Scan for the cell matching the given text and deliver its (x, y) coordinate at center. 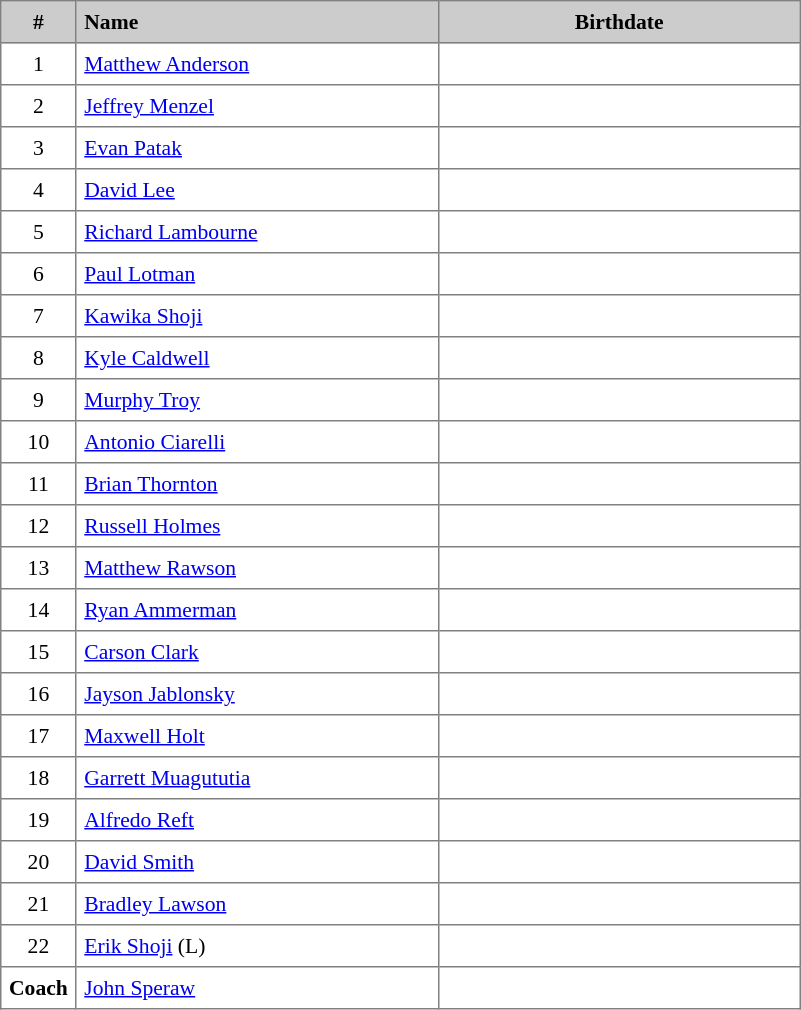
Birthdate (619, 22)
Matthew Anderson (257, 64)
Brian Thornton (257, 484)
18 (38, 778)
Garrett Muagututia (257, 778)
Paul Lotman (257, 274)
Kawika Shoji (257, 316)
8 (38, 358)
16 (38, 694)
17 (38, 736)
13 (38, 568)
7 (38, 316)
Kyle Caldwell (257, 358)
Jeffrey Menzel (257, 106)
12 (38, 526)
Jayson Jablonsky (257, 694)
11 (38, 484)
Maxwell Holt (257, 736)
14 (38, 610)
Matthew Rawson (257, 568)
David Lee (257, 190)
9 (38, 400)
1 (38, 64)
2 (38, 106)
Antonio Ciarelli (257, 442)
Erik Shoji (L) (257, 946)
4 (38, 190)
Carson Clark (257, 652)
Ryan Ammerman (257, 610)
Evan Patak (257, 148)
David Smith (257, 862)
10 (38, 442)
# (38, 22)
21 (38, 904)
Murphy Troy (257, 400)
6 (38, 274)
20 (38, 862)
5 (38, 232)
Richard Lambourne (257, 232)
Alfredo Reft (257, 820)
3 (38, 148)
Bradley Lawson (257, 904)
22 (38, 946)
Russell Holmes (257, 526)
Name (257, 22)
15 (38, 652)
John Speraw (257, 988)
Coach (38, 988)
19 (38, 820)
